Return (X, Y) of the center of cell containing provided text 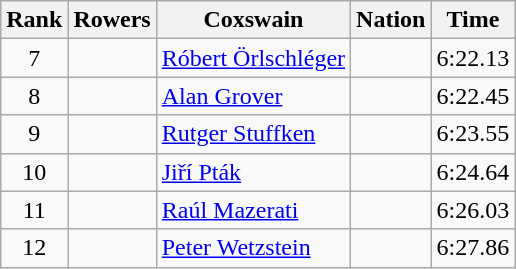
6:22.45 (473, 96)
Nation (391, 20)
Time (473, 20)
Peter Wetzstein (253, 248)
Róbert Örlschléger (253, 58)
8 (34, 96)
11 (34, 210)
Rank (34, 20)
6:26.03 (473, 210)
Coxswain (253, 20)
Rowers (112, 20)
9 (34, 134)
6:22.13 (473, 58)
6:23.55 (473, 134)
6:24.64 (473, 172)
Raúl Mazerati (253, 210)
10 (34, 172)
Alan Grover (253, 96)
7 (34, 58)
6:27.86 (473, 248)
Rutger Stuffken (253, 134)
12 (34, 248)
Jiří Pták (253, 172)
